Locate the cell with the specified text and output its (x, y) center coordinate. 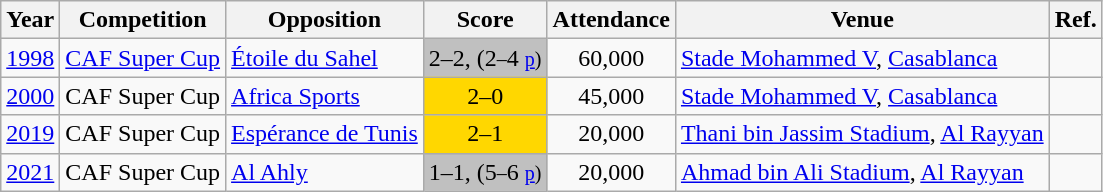
Al Ahly (325, 172)
Opposition (325, 20)
2–2, (2–4 p) (485, 58)
Venue (862, 20)
2021 (30, 172)
Year (30, 20)
2000 (30, 96)
60,000 (611, 58)
Thani bin Jassim Stadium, Al Rayyan (862, 134)
Espérance de Tunis (325, 134)
Competition (143, 20)
1998 (30, 58)
45,000 (611, 96)
Ref. (1076, 20)
Ahmad bin Ali Stadium, Al Rayyan (862, 172)
2–1 (485, 134)
Score (485, 20)
2–0 (485, 96)
2019 (30, 134)
Attendance (611, 20)
Étoile du Sahel (325, 58)
1–1, (5–6 p) (485, 172)
Africa Sports (325, 96)
